Capture the cell that displays the provided text and extract its (X, Y) central coordinate. 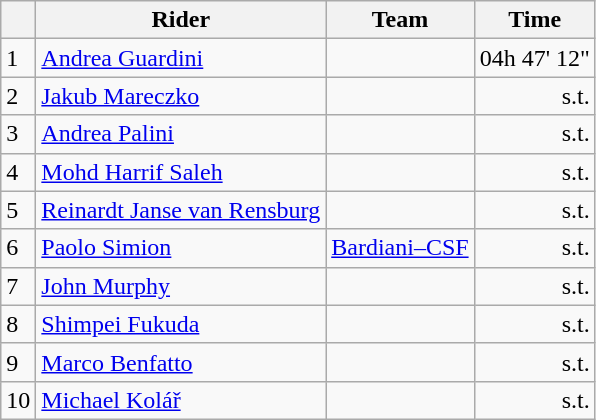
John Murphy (181, 286)
Paolo Simion (181, 248)
Time (534, 20)
Michael Kolář (181, 400)
Andrea Palini (181, 134)
Reinardt Janse van Rensburg (181, 210)
Shimpei Fukuda (181, 324)
Mohd Harrif Saleh (181, 172)
9 (18, 362)
1 (18, 58)
Bardiani–CSF (400, 248)
4 (18, 172)
7 (18, 286)
3 (18, 134)
6 (18, 248)
04h 47' 12" (534, 58)
5 (18, 210)
Andrea Guardini (181, 58)
8 (18, 324)
Marco Benfatto (181, 362)
10 (18, 400)
Rider (181, 20)
Team (400, 20)
Jakub Mareczko (181, 96)
2 (18, 96)
